Output the (x, y) coordinate of the center of the cell containing the given text.  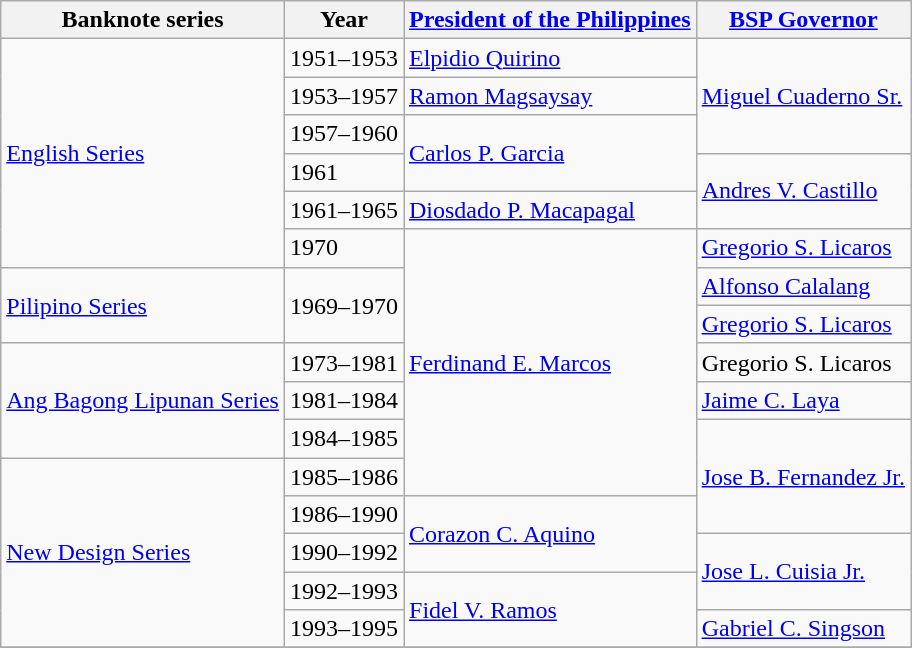
1961–1965 (344, 210)
1953–1957 (344, 96)
Corazon C. Aquino (550, 534)
1957–1960 (344, 134)
1973–1981 (344, 362)
Year (344, 20)
Miguel Cuaderno Sr. (803, 96)
1993–1995 (344, 629)
Fidel V. Ramos (550, 610)
1969–1970 (344, 305)
Jaime C. Laya (803, 400)
Ang Bagong Lipunan Series (143, 400)
1990–1992 (344, 553)
President of the Philippines (550, 20)
Diosdado P. Macapagal (550, 210)
1992–1993 (344, 591)
Jose B. Fernandez Jr. (803, 476)
Elpidio Quirino (550, 58)
Jose L. Cuisia Jr. (803, 572)
1970 (344, 248)
Ramon Magsaysay (550, 96)
BSP Governor (803, 20)
1961 (344, 172)
Banknote series (143, 20)
Alfonso Calalang (803, 286)
1984–1985 (344, 438)
Carlos P. Garcia (550, 153)
1951–1953 (344, 58)
Pilipino Series (143, 305)
Gabriel C. Singson (803, 629)
English Series (143, 153)
1986–1990 (344, 515)
New Design Series (143, 553)
Ferdinand E. Marcos (550, 362)
1981–1984 (344, 400)
1985–1986 (344, 477)
Andres V. Castillo (803, 191)
